Return (x, y) of the center of cell containing provided text 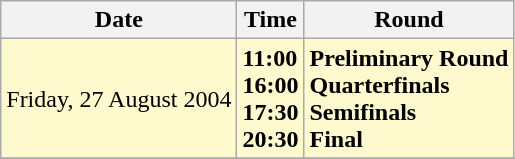
Time (270, 20)
11:0016:0017:3020:30 (270, 98)
Preliminary RoundQuarterfinalsSemifinalsFinal (409, 98)
Date (119, 20)
Friday, 27 August 2004 (119, 98)
Round (409, 20)
